Return [X, Y] of the center of cell containing provided text 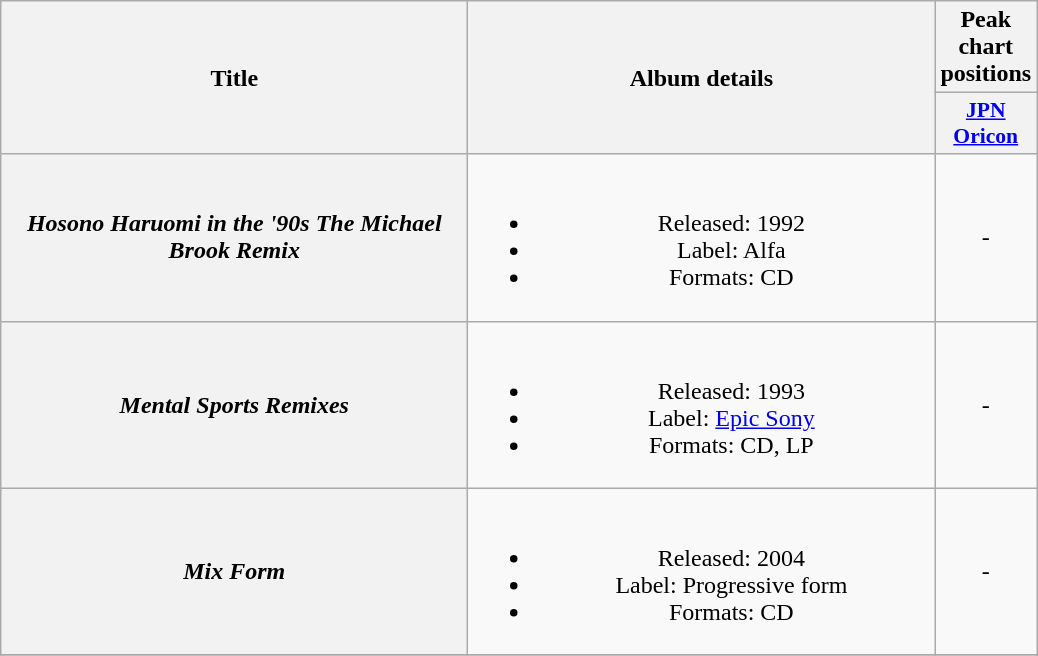
Released: 1993Label: Epic SonyFormats: CD, LP [702, 404]
Peak chart positions [986, 47]
Mix Form [234, 572]
Album details [702, 78]
Mental Sports Remixes [234, 404]
Released: 1992Label: AlfaFormats: CD [702, 238]
Released: 2004Label: Progressive formFormats: CD [702, 572]
Title [234, 78]
JPNOricon [986, 124]
Hosono Haruomi in the '90s The Michael Brook Remix [234, 238]
